Identify which cell holds the provided text, then report its [x, y] central coordinate. 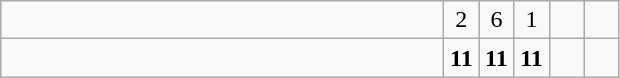
6 [496, 20]
2 [462, 20]
1 [532, 20]
